For the text-containing cell, return its midpoint in (X, Y) coordinate format. 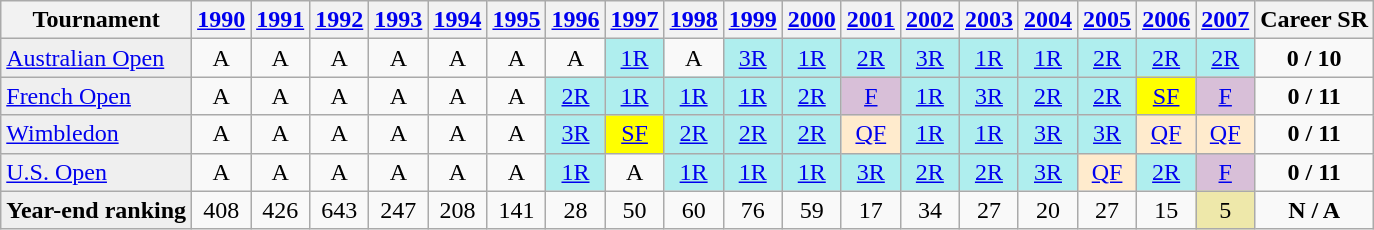
2001 (870, 20)
2003 (988, 20)
2000 (812, 20)
426 (280, 210)
1997 (634, 20)
247 (398, 210)
59 (812, 210)
2006 (1166, 20)
643 (340, 210)
1994 (458, 20)
N / A (1314, 210)
Year-end ranking (96, 210)
2007 (1226, 20)
76 (752, 210)
17 (870, 210)
1990 (222, 20)
1999 (752, 20)
1995 (516, 20)
1993 (398, 20)
U.S. Open (96, 172)
French Open (96, 96)
Career SR (1314, 20)
408 (222, 210)
1996 (576, 20)
2005 (1108, 20)
5 (1226, 210)
2002 (930, 20)
Australian Open (96, 58)
1991 (280, 20)
60 (694, 210)
34 (930, 210)
2004 (1048, 20)
0 / 10 (1314, 58)
1992 (340, 20)
28 (576, 210)
Tournament (96, 20)
50 (634, 210)
208 (458, 210)
1998 (694, 20)
Wimbledon (96, 134)
20 (1048, 210)
141 (516, 210)
15 (1166, 210)
